Extract the (X, Y) coordinate from the center of the cell holding the provided text.  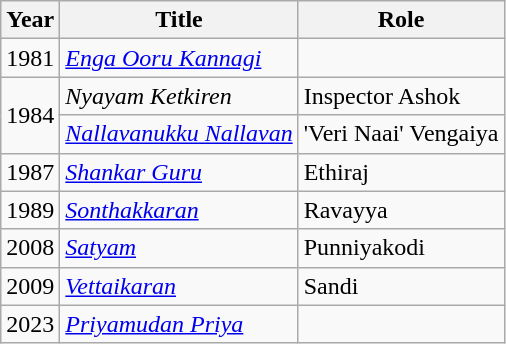
2023 (30, 324)
Satyam (179, 248)
Ravayya (401, 210)
1989 (30, 210)
Title (179, 20)
Nyayam Ketkiren (179, 96)
2009 (30, 286)
Priyamudan Priya (179, 324)
Ethiraj (401, 172)
Sandi (401, 286)
Role (401, 20)
1981 (30, 58)
Year (30, 20)
Shankar Guru (179, 172)
'Veri Naai' Vengaiya (401, 134)
1984 (30, 115)
Punniyakodi (401, 248)
1987 (30, 172)
Sonthakkaran (179, 210)
Enga Ooru Kannagi (179, 58)
Vettaikaran (179, 286)
Inspector Ashok (401, 96)
Nallavanukku Nallavan (179, 134)
2008 (30, 248)
